Detect which cell encompasses the target text, then output its [X, Y] center coordinate. 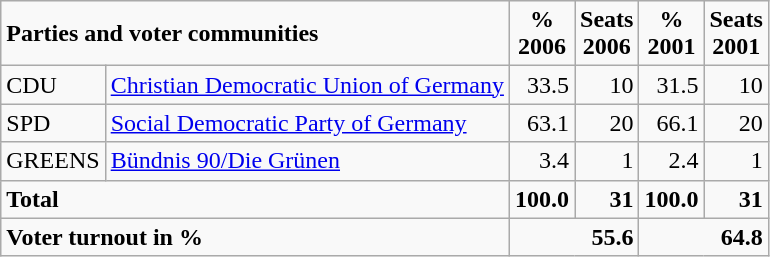
Christian Democratic Union of Germany [307, 85]
CDU [53, 85]
%2001 [672, 34]
31.5 [672, 85]
Social Democratic Party of Germany [307, 123]
Seats2001 [736, 34]
SPD [53, 123]
33.5 [542, 85]
55.6 [574, 237]
GREENS [53, 161]
%2006 [542, 34]
2.4 [672, 161]
63.1 [542, 123]
3.4 [542, 161]
Total [256, 199]
66.1 [672, 123]
Bündnis 90/Die Grünen [307, 161]
Voter turnout in % [256, 237]
Parties and voter communities [256, 34]
64.8 [704, 237]
Seats2006 [607, 34]
